From the cell containing the given text, extract its center point as [x, y] coordinate. 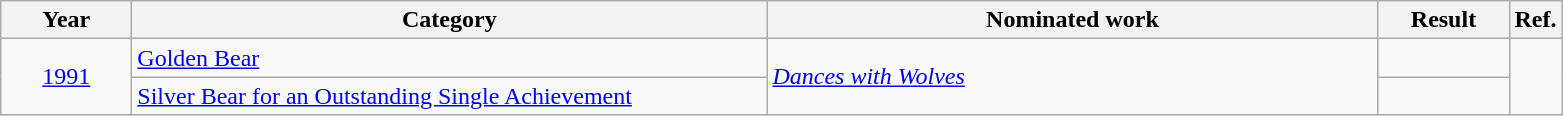
Golden Bear [450, 58]
Ref. [1536, 20]
Silver Bear for an Outstanding Single Achievement [450, 96]
Dances with Wolves [1072, 77]
Nominated work [1072, 20]
Year [66, 20]
Result [1444, 20]
1991 [66, 77]
Category [450, 20]
